Output the (x, y) coordinate of the center of the cell containing the given text.  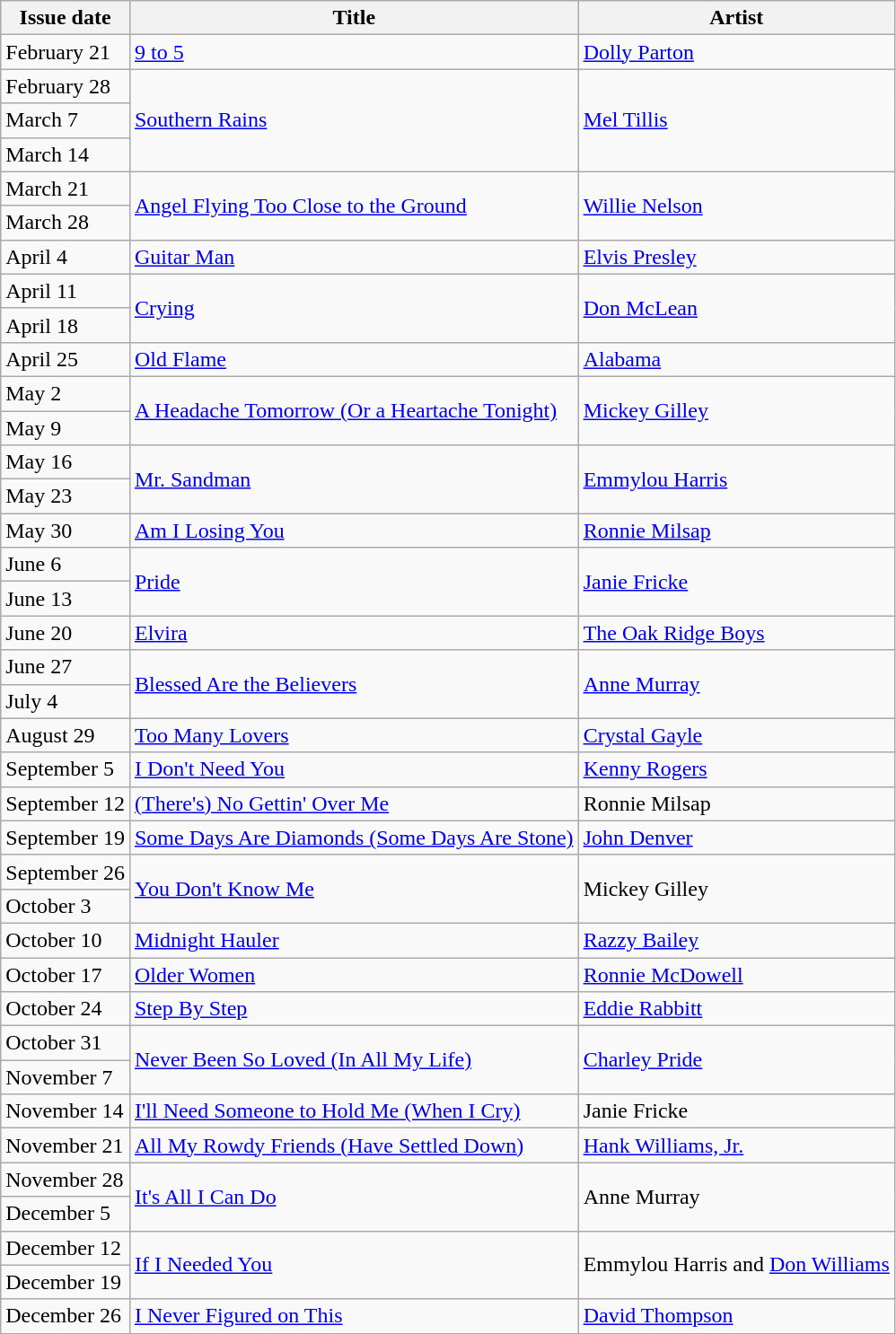
You Don't Know Me (354, 889)
December 5 (66, 1214)
A Headache Tomorrow (Or a Heartache Tonight) (354, 410)
Artist (736, 18)
Pride (354, 582)
September 19 (66, 838)
March 14 (66, 154)
December 26 (66, 1316)
I Don't Need You (354, 769)
Elvis Presley (736, 257)
Charley Pride (736, 1060)
Crystal Gayle (736, 735)
If I Needed You (354, 1265)
April 18 (66, 325)
It's All I Can Do (354, 1197)
June 6 (66, 565)
Southern Rains (354, 120)
October 3 (66, 906)
April 11 (66, 291)
Midnight Hauler (354, 940)
Am I Losing You (354, 531)
February 21 (66, 52)
September 26 (66, 872)
May 23 (66, 496)
Mr. Sandman (354, 479)
April 25 (66, 359)
I Never Figured on This (354, 1316)
Don McLean (736, 308)
March 21 (66, 189)
Emmylou Harris and Don Williams (736, 1265)
October 31 (66, 1043)
October 24 (66, 1009)
May 9 (66, 428)
Too Many Lovers (354, 735)
February 28 (66, 86)
July 4 (66, 701)
Dolly Parton (736, 52)
November 21 (66, 1145)
Some Days Are Diamonds (Some Days Are Stone) (354, 838)
September 12 (66, 803)
Angel Flying Too Close to the Ground (354, 206)
Never Been So Loved (In All My Life) (354, 1060)
Emmylou Harris (736, 479)
Ronnie McDowell (736, 974)
March 28 (66, 223)
(There's) No Gettin' Over Me (354, 803)
Older Women (354, 974)
September 5 (66, 769)
Eddie Rabbitt (736, 1009)
Kenny Rogers (736, 769)
November 7 (66, 1077)
October 10 (66, 940)
Issue date (66, 18)
Willie Nelson (736, 206)
November 28 (66, 1180)
Crying (354, 308)
April 4 (66, 257)
All My Rowdy Friends (Have Settled Down) (354, 1145)
The Oak Ridge Boys (736, 633)
May 2 (66, 393)
May 16 (66, 462)
Step By Step (354, 1009)
9 to 5 (354, 52)
Guitar Man (354, 257)
Old Flame (354, 359)
Title (354, 18)
Razzy Bailey (736, 940)
Mel Tillis (736, 120)
Hank Williams, Jr. (736, 1145)
March 7 (66, 120)
June 20 (66, 633)
Elvira (354, 633)
June 27 (66, 667)
John Denver (736, 838)
Blessed Are the Believers (354, 684)
June 13 (66, 599)
May 30 (66, 531)
November 14 (66, 1111)
Alabama (736, 359)
October 17 (66, 974)
I'll Need Someone to Hold Me (When I Cry) (354, 1111)
David Thompson (736, 1316)
December 12 (66, 1248)
December 19 (66, 1282)
August 29 (66, 735)
